From the cell containing the given text, extract its center point as [X, Y] coordinate. 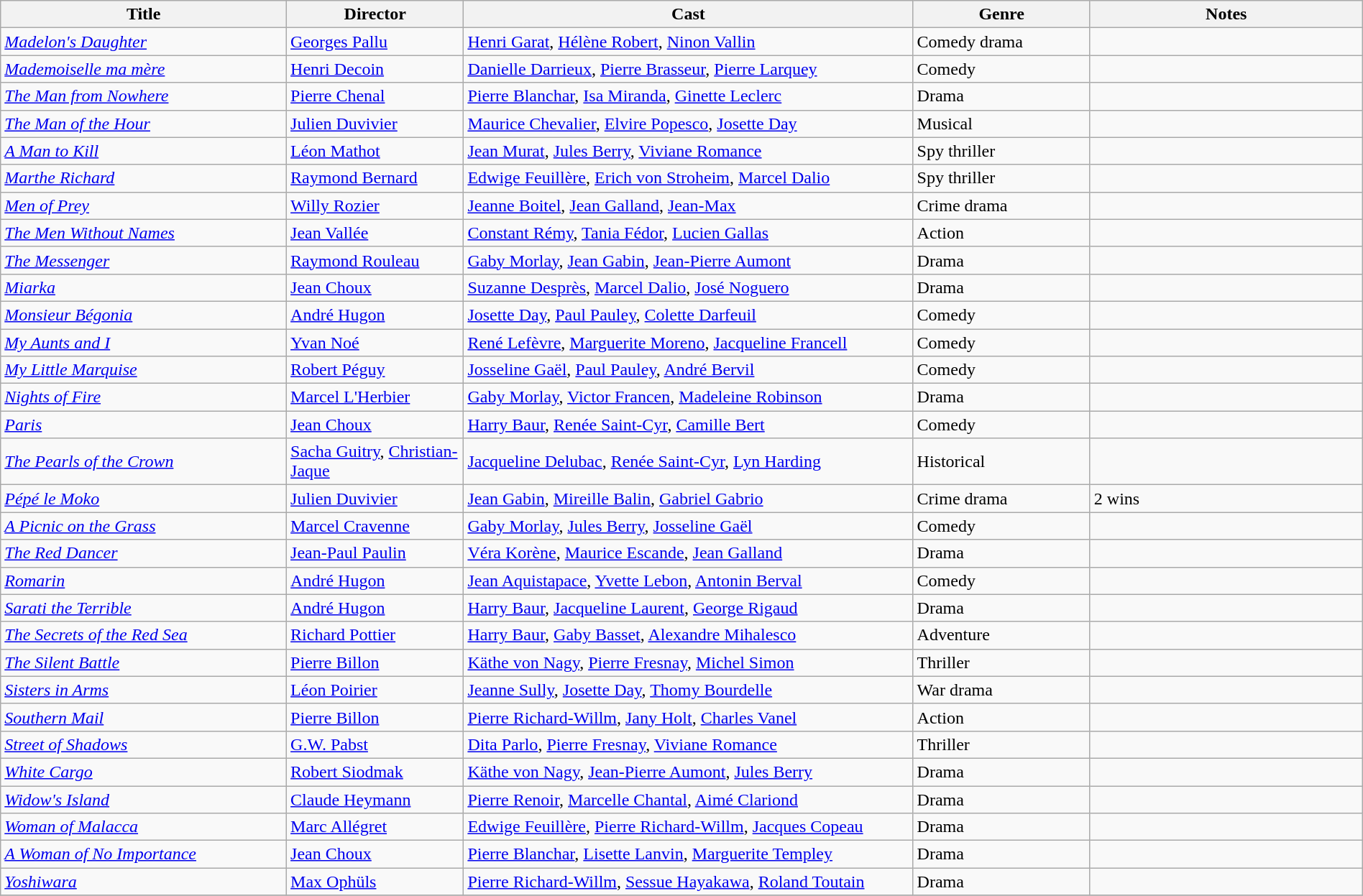
René Lefèvre, Marguerite Moreno, Jacqueline Francell [689, 343]
A Woman of No Importance [144, 854]
G.W. Pabst [375, 744]
Adventure [1001, 635]
A Picnic on the Grass [144, 526]
Sacha Guitry, Christian-Jaque [375, 461]
Léon Mathot [375, 151]
Harry Baur, Jacqueline Laurent, George Rigaud [689, 608]
Robert Péguy [375, 370]
The Silent Battle [144, 662]
Jean Vallée [375, 233]
Pierre Chenal [375, 96]
Pierre Renoir, Marcelle Chantal, Aimé Clariond [689, 800]
Yoshiwara [144, 882]
Pépé le Moko [144, 499]
The Pearls of the Crown [144, 461]
Jeanne Boitel, Jean Galland, Jean-Max [689, 205]
Dita Parlo, Pierre Fresnay, Viviane Romance [689, 744]
My Aunts and I [144, 343]
My Little Marquise [144, 370]
Edwige Feuillère, Erich von Stroheim, Marcel Dalio [689, 178]
Yvan Noé [375, 343]
Willy Rozier [375, 205]
War drama [1001, 690]
Josette Day, Paul Pauley, Colette Darfeuil [689, 315]
Genre [1001, 14]
The Secrets of the Red Sea [144, 635]
2 wins [1226, 499]
Southern Mail [144, 717]
The Messenger [144, 260]
Marcel Cravenne [375, 526]
Title [144, 14]
Historical [1001, 461]
Sarati the Terrible [144, 608]
Harry Baur, Gaby Basset, Alexandre Mihalesco [689, 635]
Richard Pottier [375, 635]
Claude Heymann [375, 800]
Director [375, 14]
The Man from Nowhere [144, 96]
Jacqueline Delubac, Renée Saint-Cyr, Lyn Harding [689, 461]
Miarka [144, 287]
Harry Baur, Renée Saint-Cyr, Camille Bert [689, 425]
Sisters in Arms [144, 690]
Musical [1001, 124]
Maurice Chevalier, Elvire Popesco, Josette Day [689, 124]
White Cargo [144, 772]
The Red Dancer [144, 553]
Gaby Morlay, Jean Gabin, Jean-Pierre Aumont [689, 260]
Madelon's Daughter [144, 42]
Cast [689, 14]
Max Ophüls [375, 882]
Jean Murat, Jules Berry, Viviane Romance [689, 151]
Mademoiselle ma mère [144, 69]
Suzanne Desprès, Marcel Dalio, José Noguero [689, 287]
Notes [1226, 14]
Jean Gabin, Mireille Balin, Gabriel Gabrio [689, 499]
Street of Shadows [144, 744]
Gaby Morlay, Victor Francen, Madeleine Robinson [689, 397]
Woman of Malacca [144, 827]
Widow's Island [144, 800]
Pierre Blanchar, Isa Miranda, Ginette Leclerc [689, 96]
Käthe von Nagy, Pierre Fresnay, Michel Simon [689, 662]
Léon Poirier [375, 690]
Men of Prey [144, 205]
The Men Without Names [144, 233]
A Man to Kill [144, 151]
Constant Rémy, Tania Fédor, Lucien Gallas [689, 233]
Josseline Gaël, Paul Pauley, André Bervil [689, 370]
Pierre Richard-Willm, Sessue Hayakawa, Roland Toutain [689, 882]
Paris [144, 425]
Georges Pallu [375, 42]
Henri Garat, Hélène Robert, Ninon Vallin [689, 42]
Comedy drama [1001, 42]
Edwige Feuillère, Pierre Richard-Willm, Jacques Copeau [689, 827]
Jean Aquistapace, Yvette Lebon, Antonin Berval [689, 581]
Jean-Paul Paulin [375, 553]
Marc Allégret [375, 827]
The Man of the Hour [144, 124]
Marcel L'Herbier [375, 397]
Nights of Fire [144, 397]
Danielle Darrieux, Pierre Brasseur, Pierre Larquey [689, 69]
Gaby Morlay, Jules Berry, Josseline Gaël [689, 526]
Véra Korène, Maurice Escande, Jean Galland [689, 553]
Käthe von Nagy, Jean-Pierre Aumont, Jules Berry [689, 772]
Henri Decoin [375, 69]
Pierre Blanchar, Lisette Lanvin, Marguerite Templey [689, 854]
Pierre Richard-Willm, Jany Holt, Charles Vanel [689, 717]
Romarin [144, 581]
Monsieur Bégonia [144, 315]
Marthe Richard [144, 178]
Jeanne Sully, Josette Day, Thomy Bourdelle [689, 690]
Raymond Bernard [375, 178]
Raymond Rouleau [375, 260]
Robert Siodmak [375, 772]
